Find where the given text appears and provide that cell's center as [X, Y] coordinate. 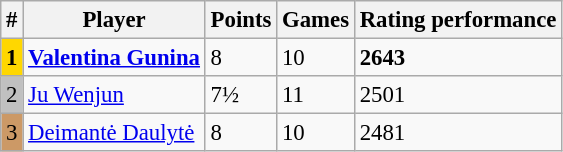
Rating performance [458, 20]
2 [12, 95]
11 [316, 95]
# [12, 20]
Points [240, 20]
Games [316, 20]
Deimantė Daulytė [114, 133]
Valentina Gunina [114, 58]
2501 [458, 95]
2481 [458, 133]
Ju Wenjun [114, 95]
7½ [240, 95]
2643 [458, 58]
1 [12, 58]
Player [114, 20]
3 [12, 133]
